Find where the given text appears and provide that cell's center as [X, Y] coordinate. 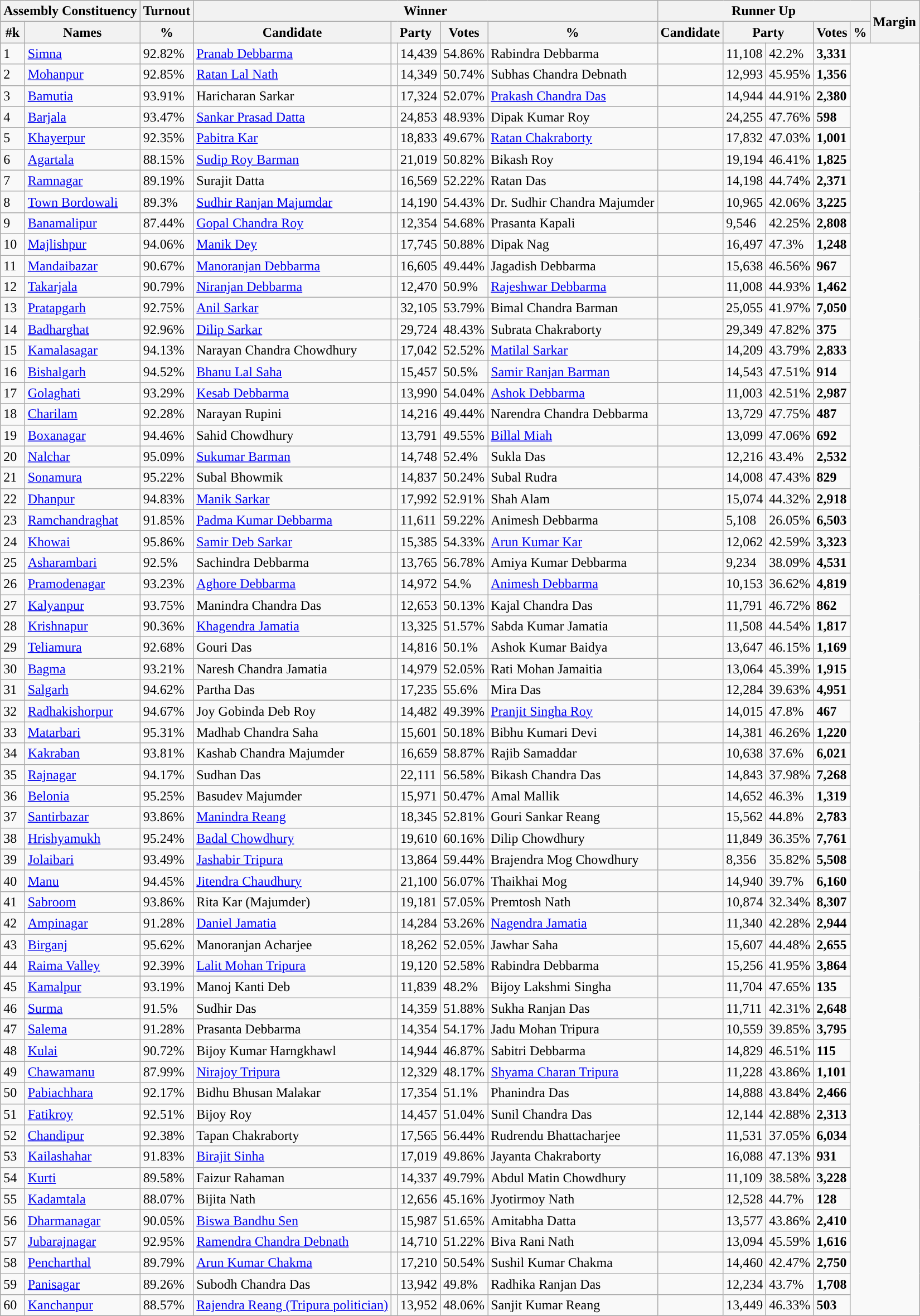
46.15% [790, 648]
56.58% [464, 775]
14,359 [419, 1008]
26 [12, 584]
13,791 [419, 435]
692 [832, 435]
89.58% [167, 1178]
17,235 [419, 690]
25,055 [745, 308]
Ashok Debbarma [573, 393]
2 [12, 75]
29,349 [745, 329]
47.51% [790, 372]
88.07% [167, 1199]
Sukumar Barman [292, 457]
Mandaibazar [83, 266]
28 [12, 627]
2,783 [832, 817]
42.51% [790, 393]
49.55% [464, 435]
1,616 [832, 1241]
89.3% [167, 202]
51.1% [464, 1093]
14,888 [745, 1093]
Sabroom [83, 902]
50.24% [464, 478]
43 [12, 945]
Samir Deb Sarkar [292, 541]
Nalchar [83, 457]
95.22% [167, 478]
12,329 [419, 1072]
14,940 [745, 881]
39.63% [790, 690]
Pranab Debbarma [292, 54]
13,099 [745, 435]
Jashabir Tripura [292, 859]
7,761 [832, 838]
14,748 [419, 457]
Bijita Nath [292, 1199]
Nagendra Jamatia [573, 923]
36.62% [790, 584]
46.56% [790, 266]
43.7% [790, 1284]
6,160 [832, 881]
50.18% [464, 732]
Thaikhai Mog [573, 881]
54.04% [464, 393]
11,340 [745, 923]
15,457 [419, 372]
Kashab Chandra Majumder [292, 754]
35.82% [790, 859]
Bishalgarh [83, 372]
12,656 [419, 1199]
44.91% [790, 96]
14,482 [419, 711]
13,864 [419, 859]
2,987 [832, 393]
12,144 [745, 1114]
8,307 [832, 902]
14,972 [419, 584]
Abdul Matin Chowdhury [573, 1178]
54.68% [464, 223]
17,354 [419, 1093]
Golaghati [83, 393]
54 [12, 1178]
40 [12, 881]
19,610 [419, 838]
14,190 [419, 202]
Birganj [83, 945]
94.45% [167, 881]
12,528 [745, 1199]
503 [832, 1305]
Shah Alam [573, 499]
47.76% [790, 117]
3,323 [832, 541]
94.83% [167, 499]
36.35% [790, 838]
92.96% [167, 329]
15,385 [419, 541]
50.82% [464, 159]
42.31% [790, 1008]
15,562 [745, 817]
17,832 [745, 138]
Hrishyamukh [83, 838]
14,710 [419, 1241]
13,952 [419, 1305]
Radhika Ranjan Das [573, 1284]
1,319 [832, 796]
Phanindra Das [573, 1093]
2,833 [832, 351]
Raima Valley [83, 966]
42.28% [790, 923]
Rita Kar (Majumder) [292, 902]
47.43% [790, 478]
Pratapgarh [83, 308]
56.44% [464, 1135]
Panisagar [83, 1284]
Amitabha Datta [573, 1220]
46.87% [464, 1051]
95.62% [167, 945]
44.7% [790, 1199]
37 [12, 817]
Bikash Roy [573, 159]
19 [12, 435]
42.88% [790, 1114]
Khowai [83, 541]
22 [12, 499]
92.51% [167, 1114]
19,194 [745, 159]
Sachindra Debbarma [292, 562]
Billal Miah [573, 435]
18,833 [419, 138]
52.91% [464, 499]
11,108 [745, 54]
11 [12, 266]
5 [12, 138]
Rajnagar [83, 775]
Ashok Kumar Baidya [573, 648]
91.5% [167, 1008]
Subal Bhowmik [292, 478]
Kesab Debbarma [292, 393]
55 [12, 1199]
16 [12, 372]
94.13% [167, 351]
15,638 [745, 266]
10,638 [745, 754]
18,262 [419, 945]
92.68% [167, 648]
21 [12, 478]
Amal Mallik [573, 796]
Margin [894, 22]
Winner [425, 11]
6,503 [832, 520]
598 [832, 117]
7,268 [832, 775]
967 [832, 266]
92.38% [167, 1135]
5,508 [832, 859]
60.16% [464, 838]
Narayan Chandra Chowdhury [292, 351]
92.28% [167, 414]
Salema [83, 1030]
89.19% [167, 181]
93.75% [167, 605]
51.04% [464, 1114]
47.13% [790, 1157]
51.88% [464, 1008]
10 [12, 244]
Ramnagar [83, 181]
11,849 [745, 838]
9,234 [745, 562]
Sudhir Das [292, 1008]
29,724 [419, 329]
41 [12, 902]
48.17% [464, 1072]
35 [12, 775]
Badal Chowdhury [292, 838]
10,965 [745, 202]
Rajendra Reang (Tripura politician) [292, 1305]
52.52% [464, 351]
Ampinagar [83, 923]
Salgarh [83, 690]
Kamalasagar [83, 351]
Niranjan Debbarma [292, 287]
58.87% [464, 754]
11,839 [419, 987]
17,019 [419, 1157]
4,819 [832, 584]
33 [12, 732]
Assembly Constituency [70, 11]
Belonia [83, 796]
1,248 [832, 244]
92.82% [167, 54]
Bidhu Bhusan Malakar [292, 1093]
Sukla Das [573, 457]
17,042 [419, 351]
43.79% [790, 351]
94.17% [167, 775]
14,216 [419, 414]
49.67% [464, 138]
6 [12, 159]
54.86% [464, 54]
2,808 [832, 223]
Sudhir Ranjan Majumdar [292, 202]
11,611 [419, 520]
44.74% [790, 181]
2,532 [832, 457]
2,944 [832, 923]
17,565 [419, 1135]
Joy Gobinda Deb Roy [292, 711]
13,765 [419, 562]
Dilip Sarkar [292, 329]
42 [12, 923]
92.95% [167, 1241]
1,220 [832, 732]
55.6% [464, 690]
44.32% [790, 499]
46.3% [790, 796]
36 [12, 796]
Bimal Chandra Barman [573, 308]
53 [12, 1157]
43.84% [790, 1093]
15 [12, 351]
Teliamura [83, 648]
3,795 [832, 1030]
12,284 [745, 690]
Haricharan Sarkar [292, 96]
15,601 [419, 732]
11,711 [745, 1008]
29 [12, 648]
Pabiachhara [83, 1093]
Shyama Charan Tripura [573, 1072]
Ratan Das [573, 181]
50 [12, 1093]
Pramodenagar [83, 584]
Badharghat [83, 329]
Bhanu Lal Saha [292, 372]
2,313 [832, 1114]
90.72% [167, 1051]
Kanchanpur [83, 1305]
52.07% [464, 96]
11,704 [745, 987]
Chawamanu [83, 1072]
42.47% [790, 1262]
3,228 [832, 1178]
88.57% [167, 1305]
Jayanta Chakraborty [573, 1157]
50.54% [464, 1262]
24,853 [419, 117]
Subodh Chandra Das [292, 1284]
93.19% [167, 987]
50.5% [464, 372]
52.22% [464, 181]
14,816 [419, 648]
Rati Mohan Jamaitia [573, 669]
53.26% [464, 923]
2,380 [832, 96]
Premtosh Nath [573, 902]
Sanjit Kumar Reang [573, 1305]
54.% [464, 584]
Bibhu Kumari Devi [573, 732]
37.98% [790, 775]
Pencharthal [83, 1262]
Runner Up [764, 11]
95.24% [167, 838]
92.75% [167, 308]
14,543 [745, 372]
41.95% [790, 966]
45.59% [790, 1241]
46.41% [790, 159]
Sudip Roy Barman [292, 159]
93.49% [167, 859]
2,466 [832, 1093]
92.17% [167, 1093]
94.06% [167, 244]
Narendra Chandra Debbarma [573, 414]
Sabitri Debbarma [573, 1051]
Manik Dey [292, 244]
Rajeshwar Debbarma [573, 287]
57.05% [464, 902]
13,325 [419, 627]
39 [12, 859]
90.79% [167, 287]
Surma [83, 1008]
Daniel Jamatia [292, 923]
92.39% [167, 966]
18 [12, 414]
56 [12, 1220]
Surajit Datta [292, 181]
38.58% [790, 1178]
60 [12, 1305]
17,210 [419, 1262]
Kalyanpur [83, 605]
1,915 [832, 669]
48.06% [464, 1305]
12,653 [419, 605]
11,531 [745, 1135]
Amiya Kumar Debbarma [573, 562]
Lalit Mohan Tripura [292, 966]
19,181 [419, 902]
54.43% [464, 202]
13,064 [745, 669]
467 [832, 711]
1,169 [832, 648]
Bijoy Roy [292, 1114]
44.48% [790, 945]
51.57% [464, 627]
Rudrendu Bhattacharjee [573, 1135]
93.29% [167, 393]
Subal Rudra [573, 478]
Krishnapur [83, 627]
51 [12, 1114]
Bagma [83, 669]
87.44% [167, 223]
10,559 [745, 1030]
2,655 [832, 945]
Fatikroy [83, 1114]
8 [12, 202]
30 [12, 669]
Sankar Prasad Datta [292, 117]
1,462 [832, 287]
1,825 [832, 159]
32,105 [419, 308]
15,607 [745, 945]
487 [832, 414]
51.22% [464, 1241]
24,255 [745, 117]
94.52% [167, 372]
Jawhar Saha [573, 945]
Birajit Sinha [292, 1157]
50.13% [464, 605]
13,729 [745, 414]
14,198 [745, 181]
2,371 [832, 181]
Dilip Chowdhury [573, 838]
46.26% [790, 732]
89.79% [167, 1262]
Kurti [83, 1178]
14,979 [419, 669]
Khagendra Jamatia [292, 627]
90.36% [167, 627]
42.2% [790, 54]
32 [12, 711]
37.6% [790, 754]
Pranjit Singha Roy [573, 711]
3 [12, 96]
94.46% [167, 435]
Sahid Chowdhury [292, 435]
Dipak Nag [573, 244]
91.85% [167, 520]
Manoranjan Acharjee [292, 945]
Dipak Kumar Roy [573, 117]
14 [12, 329]
46.33% [790, 1305]
46 [12, 1008]
24 [12, 541]
Bijoy Lakshmi Singha [573, 987]
14,337 [419, 1178]
Sabda Kumar Jamatia [573, 627]
Partha Das [292, 690]
11,109 [745, 1178]
829 [832, 478]
Faizur Rahaman [292, 1178]
41.97% [790, 308]
13 [12, 308]
Kajal Chandra Das [573, 605]
Aghore Debbarma [292, 584]
115 [832, 1051]
4,531 [832, 562]
Anil Sarkar [292, 308]
Biva Rani Nath [573, 1241]
5,108 [745, 520]
46.72% [790, 605]
9 [12, 223]
Naresh Chandra Jamatia [292, 669]
2,648 [832, 1008]
Barjala [83, 117]
32.34% [790, 902]
45.16% [464, 1199]
31 [12, 690]
90.05% [167, 1220]
44.8% [790, 817]
47.82% [790, 329]
45.39% [790, 669]
Names [83, 32]
57 [12, 1241]
50.47% [464, 796]
2,918 [832, 499]
48.43% [464, 329]
49 [12, 1072]
1,356 [832, 75]
Subhas Chandra Debnath [573, 75]
4 [12, 117]
Kadamtala [83, 1199]
10,153 [745, 584]
Dhanpur [83, 499]
13,449 [745, 1305]
14,381 [745, 732]
862 [832, 605]
16,605 [419, 266]
49.86% [464, 1157]
14,439 [419, 54]
95.31% [167, 732]
95.86% [167, 541]
Simna [83, 54]
Kakraban [83, 754]
Santirbazar [83, 817]
44.54% [790, 627]
Ratan Lal Nath [292, 75]
Takarjala [83, 287]
Jadu Mohan Tripura [573, 1030]
22,111 [419, 775]
50.1% [464, 648]
Majlishpur [83, 244]
12,470 [419, 287]
1,101 [832, 1072]
53.79% [464, 308]
Padma Kumar Debbarma [292, 520]
52 [12, 1135]
Pabitra Kar [292, 138]
49.39% [464, 711]
7,050 [832, 308]
375 [832, 329]
Arun Kumar Kar [573, 541]
Ratan Chakraborty [573, 138]
Rajib Samaddar [573, 754]
Jyotirmoy Nath [573, 1199]
1,708 [832, 1284]
13,990 [419, 393]
Sudhan Das [292, 775]
Manoj Kanti Deb [292, 987]
14,652 [745, 796]
49.8% [464, 1284]
39.85% [790, 1030]
14,457 [419, 1114]
12,216 [745, 457]
38.09% [790, 562]
43.4% [790, 457]
3,225 [832, 202]
12,234 [745, 1284]
50.88% [464, 244]
95.09% [167, 457]
7 [12, 181]
13,094 [745, 1241]
Mira Das [573, 690]
128 [832, 1199]
Chandipur [83, 1135]
21,019 [419, 159]
Jubarajnagar [83, 1241]
93.81% [167, 754]
Nirajoy Tripura [292, 1072]
9,546 [745, 223]
59.44% [464, 859]
42.06% [790, 202]
37.05% [790, 1135]
92.35% [167, 138]
Dharmanagar [83, 1220]
17 [12, 393]
11,791 [745, 605]
Basudev Majumder [292, 796]
48 [12, 1051]
93.91% [167, 96]
11,508 [745, 627]
Prakash Chandra Das [573, 96]
18,345 [419, 817]
91.83% [167, 1157]
Gopal Chandra Roy [292, 223]
Dr. Sudhir Chandra Majumder [573, 202]
6,034 [832, 1135]
52.58% [464, 966]
13,577 [745, 1220]
914 [832, 372]
Ramchandraghat [83, 520]
16,569 [419, 181]
46.51% [790, 1051]
17,992 [419, 499]
16,659 [419, 754]
14,284 [419, 923]
39.7% [790, 881]
13,942 [419, 1284]
11,228 [745, 1072]
13,647 [745, 648]
23 [12, 520]
Narayan Rupini [292, 414]
6,021 [832, 754]
42.59% [790, 541]
3,864 [832, 966]
15,987 [419, 1220]
50.9% [464, 287]
Prasanta Kapali [573, 223]
47.03% [790, 138]
Manoranjan Debbarma [292, 266]
4,951 [832, 690]
Gouri Das [292, 648]
58 [12, 1262]
48.93% [464, 117]
Manindra Chandra Das [292, 605]
Manik Sarkar [292, 499]
1,817 [832, 627]
44.93% [790, 287]
93.21% [167, 669]
14,460 [745, 1262]
47.3% [790, 244]
Boxanagar [83, 435]
Sunil Chandra Das [573, 1114]
49.79% [464, 1178]
34 [12, 754]
Bikash Chandra Das [573, 775]
Bamutia [83, 96]
Arun Kumar Chakma [292, 1262]
48.2% [464, 987]
Madhab Chandra Saha [292, 732]
38 [12, 838]
45.95% [790, 75]
93.23% [167, 584]
Jagadish Debbarma [573, 266]
14,829 [745, 1051]
25 [12, 562]
47.65% [790, 987]
Manindra Reang [292, 817]
3,331 [832, 54]
11,008 [745, 287]
12,354 [419, 223]
56.78% [464, 562]
Matarbari [83, 732]
Sonamura [83, 478]
27 [12, 605]
21,100 [419, 881]
54.17% [464, 1030]
Khayerpur [83, 138]
Ramendra Chandra Debnath [292, 1241]
14,837 [419, 478]
Turnout [167, 11]
15,971 [419, 796]
Samir Ranjan Barman [573, 372]
15,074 [745, 499]
47.75% [790, 414]
56.07% [464, 881]
2,410 [832, 1220]
45 [12, 987]
Tapan Chakraborty [292, 1135]
1,001 [832, 138]
88.15% [167, 159]
Kulai [83, 1051]
59 [12, 1284]
47.8% [790, 711]
10,874 [745, 902]
94.67% [167, 711]
42.25% [790, 223]
93.47% [167, 117]
Radhakishorpur [83, 711]
Banamalipur [83, 223]
52.4% [464, 457]
Agartala [83, 159]
95.25% [167, 796]
931 [832, 1157]
Matilal Sarkar [573, 351]
44 [12, 966]
50.74% [464, 75]
87.99% [167, 1072]
17,324 [419, 96]
20 [12, 457]
16,497 [745, 244]
59.22% [464, 520]
89.26% [167, 1284]
Charilam [83, 414]
Biswa Bandhu Sen [292, 1220]
Brajendra Mog Chowdhury [573, 859]
90.67% [167, 266]
14,354 [419, 1030]
52.81% [464, 817]
8,356 [745, 859]
1 [12, 54]
47 [12, 1030]
47.06% [790, 435]
26.05% [790, 520]
92.5% [167, 562]
12,062 [745, 541]
11,003 [745, 393]
Sushil Kumar Chakma [573, 1262]
14,209 [745, 351]
Prasanta Debbarma [292, 1030]
15,256 [745, 966]
2,750 [832, 1262]
Sukha Ranjan Das [573, 1008]
Jolaibari [83, 859]
#k [12, 32]
Mohanpur [83, 75]
Subrata Chakraborty [573, 329]
94.62% [167, 690]
14,843 [745, 775]
51.65% [464, 1220]
Town Bordowali [83, 202]
12,993 [745, 75]
135 [832, 987]
92.85% [167, 75]
Bijoy Kumar Harngkhawl [292, 1051]
Kailashahar [83, 1157]
14,349 [419, 75]
Gouri Sankar Reang [573, 817]
12 [12, 287]
Kamalpur [83, 987]
19,120 [419, 966]
14,008 [745, 478]
Jitendra Chaudhury [292, 881]
16,088 [745, 1157]
14,015 [745, 711]
54.33% [464, 541]
Asharambari [83, 562]
Manu [83, 881]
17,745 [419, 244]
